Determine the (x, y) coordinate at the center of the cell enclosing the given text.  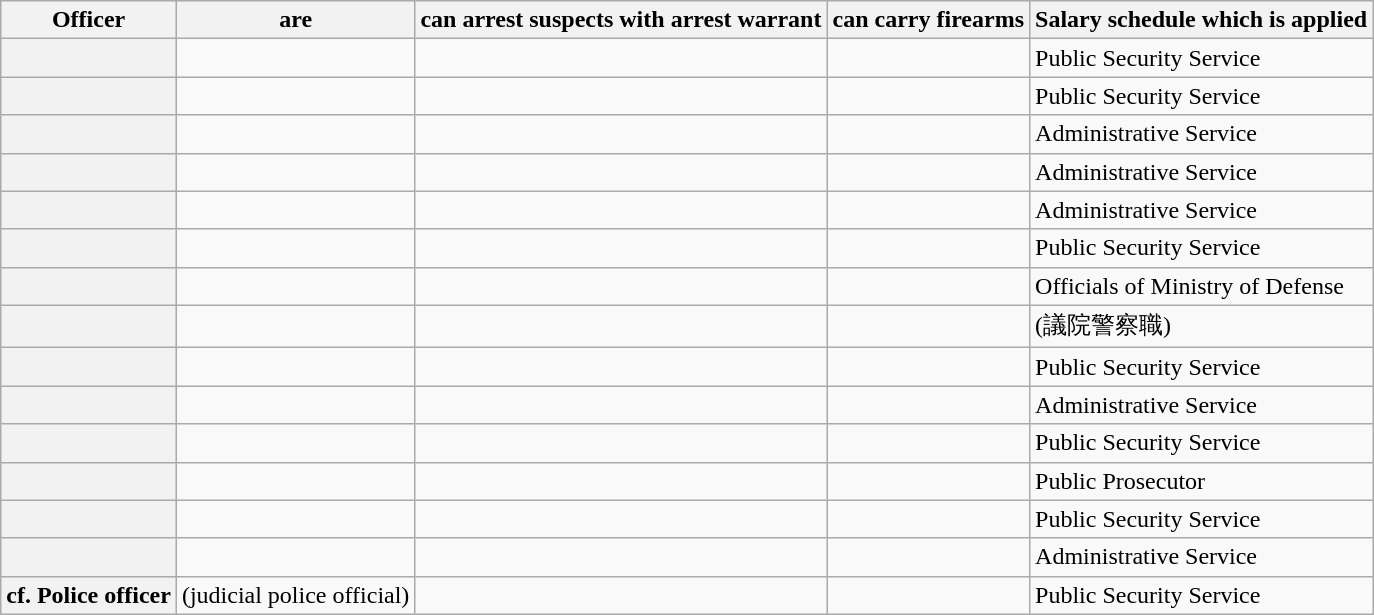
Public Prosecutor (1202, 481)
(judicial police official) (296, 595)
can carry firearms (928, 20)
Officer (89, 20)
cf. Police officer (89, 595)
can arrest suspects with arrest warrant (621, 20)
Salary schedule which is applied (1202, 20)
are (296, 20)
Officials of Ministry of Defense (1202, 286)
(議院警察職) (1202, 326)
